Locate the cell with the specified text and output its (X, Y) center coordinate. 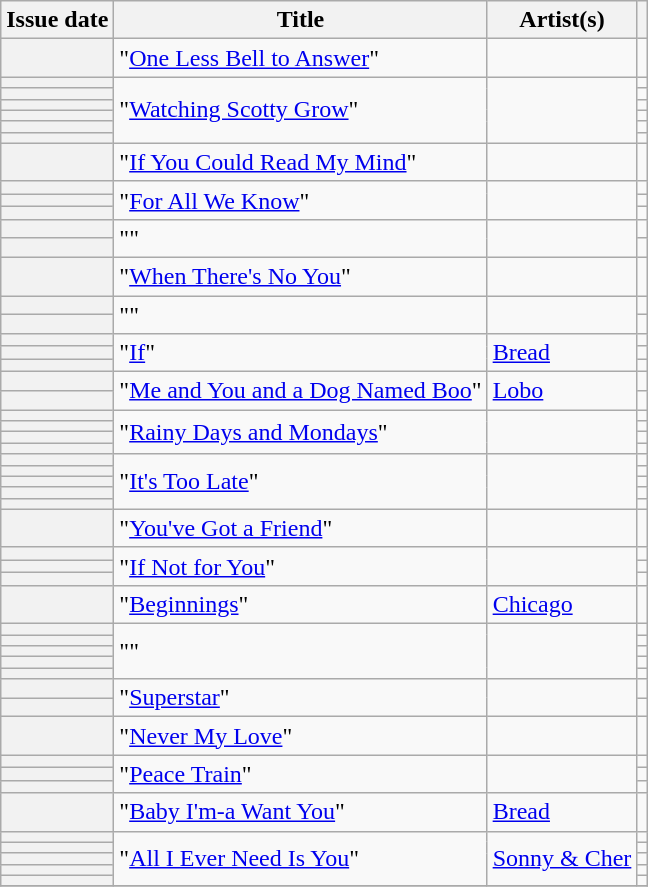
"Watching Scotty Grow" (300, 110)
"For All We Know" (300, 200)
"Superstar" (300, 698)
"Beginnings" (300, 604)
"Baby I'm-a Want You" (300, 812)
"Rainy Days and Mondays" (300, 432)
"If" (300, 353)
Issue date (58, 20)
"When There's No You" (300, 276)
Lobo (562, 391)
"All I Ever Need Is You" (300, 858)
Sonny & Cher (562, 858)
"If Not for You" (300, 566)
"You've Got a Friend" (300, 528)
Chicago (562, 604)
"It's Too Late" (300, 482)
"Me and You and a Dog Named Boo" (300, 391)
Title (300, 20)
"Peace Train" (300, 774)
"One Less Bell to Answer" (300, 58)
"Never My Love" (300, 736)
Artist(s) (562, 20)
"If You Could Read My Mind" (300, 162)
